From the cell containing the given text, extract its center point as [x, y] coordinate. 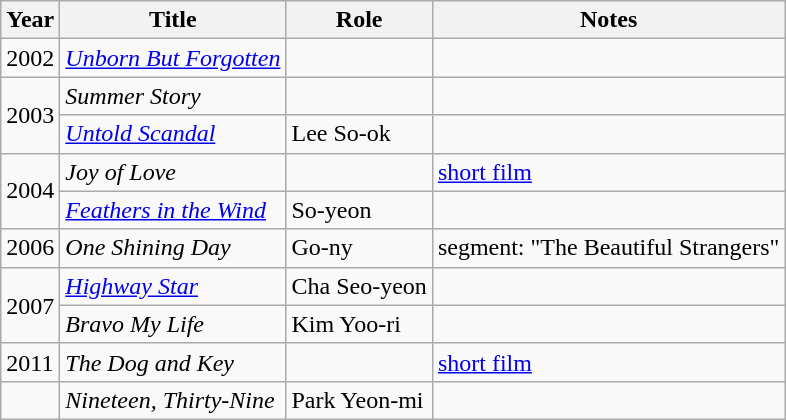
Notes [608, 20]
2002 [30, 58]
2006 [30, 248]
Lee So-ok [359, 134]
Go-ny [359, 248]
Park Yeon-mi [359, 400]
Feathers in the Wind [173, 210]
Joy of Love [173, 172]
Nineteen, Thirty-Nine [173, 400]
Kim Yoo-ri [359, 324]
2004 [30, 191]
Bravo My Life [173, 324]
One Shining Day [173, 248]
Title [173, 20]
Year [30, 20]
Highway Star [173, 286]
Role [359, 20]
So-yeon [359, 210]
Summer Story [173, 96]
segment: "The Beautiful Strangers" [608, 248]
2003 [30, 115]
2011 [30, 362]
Cha Seo-yeon [359, 286]
The Dog and Key [173, 362]
2007 [30, 305]
Untold Scandal [173, 134]
Unborn But Forgotten [173, 58]
